Return the (X, Y) coordinate for the center point of the cell that contains the specified text.  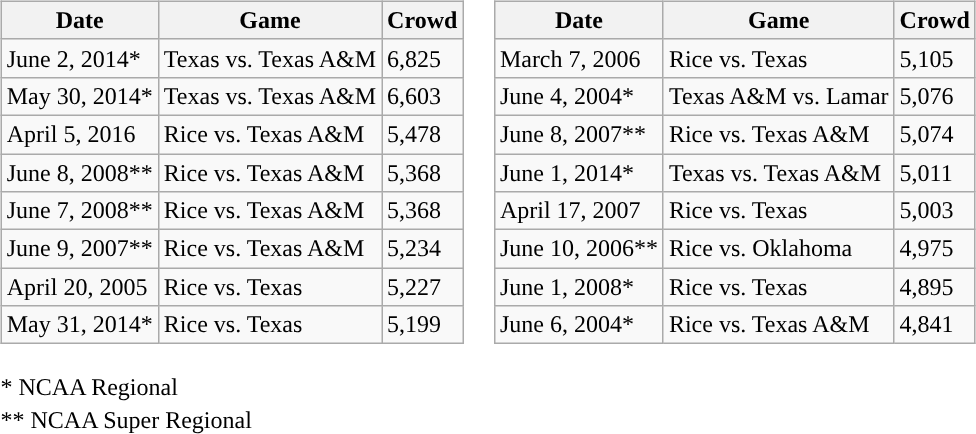
5,105 (934, 58)
June 7, 2008** (80, 211)
June 6, 2004* (578, 325)
6,825 (422, 58)
5,011 (934, 173)
Texas A&M vs. Lamar (778, 96)
5,478 (422, 134)
June 2, 2014* (80, 58)
4,895 (934, 287)
May 31, 2014* (80, 325)
June 9, 2007** (80, 249)
5,003 (934, 211)
4,975 (934, 249)
June 1, 2008* (578, 287)
June 10, 2006** (578, 249)
June 1, 2014* (578, 173)
5,076 (934, 96)
5,227 (422, 287)
April 17, 2007 (578, 211)
5,234 (422, 249)
May 30, 2014* (80, 96)
April 5, 2016 (80, 134)
June 4, 2004* (578, 96)
June 8, 2008** (80, 173)
5,074 (934, 134)
March 7, 2006 (578, 58)
6,603 (422, 96)
Rice vs. Oklahoma (778, 249)
June 8, 2007** (578, 134)
4,841 (934, 325)
5,199 (422, 325)
April 20, 2005 (80, 287)
